Extract the (X, Y) coordinate from the center of the cell holding the provided text.  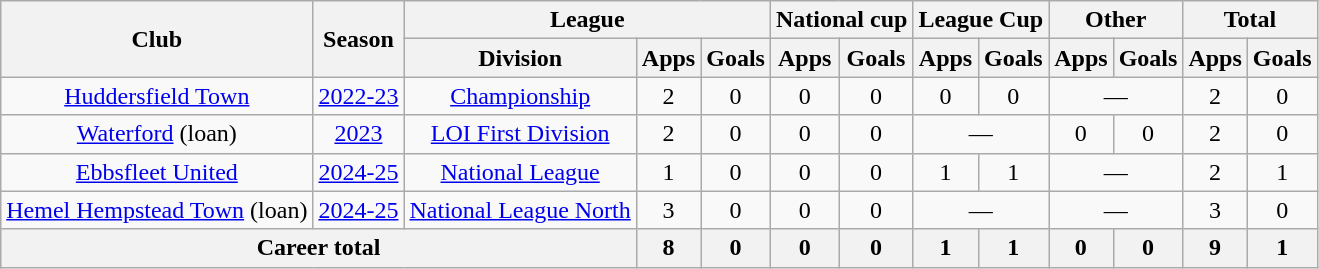
2022-23 (358, 96)
Other (1116, 20)
Championship (520, 96)
National League (520, 172)
National cup (841, 20)
League (587, 20)
Huddersfield Town (157, 96)
LOI First Division (520, 134)
8 (668, 248)
Division (520, 58)
Career total (319, 248)
Total (1250, 20)
Club (157, 39)
Hemel Hempstead Town (loan) (157, 210)
9 (1215, 248)
Waterford (loan) (157, 134)
National League North (520, 210)
Ebbsfleet United (157, 172)
2023 (358, 134)
Season (358, 39)
League Cup (981, 20)
